Scan for the cell matching the given text and deliver its (X, Y) coordinate at center. 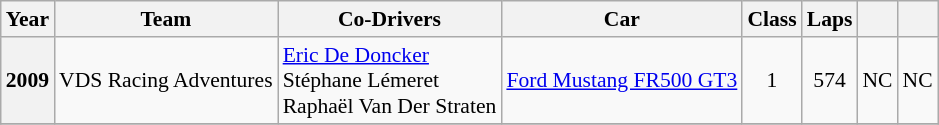
VDS Racing Adventures (166, 80)
Team (166, 19)
Car (622, 19)
Ford Mustang FR500 GT3 (622, 80)
Laps (830, 19)
2009 (28, 80)
Eric De Doncker Stéphane Lémeret Raphaël Van Der Straten (390, 80)
1 (772, 80)
Class (772, 19)
Year (28, 19)
Co-Drivers (390, 19)
574 (830, 80)
